Determine the [x, y] coordinate at the center of the cell enclosing the given text.  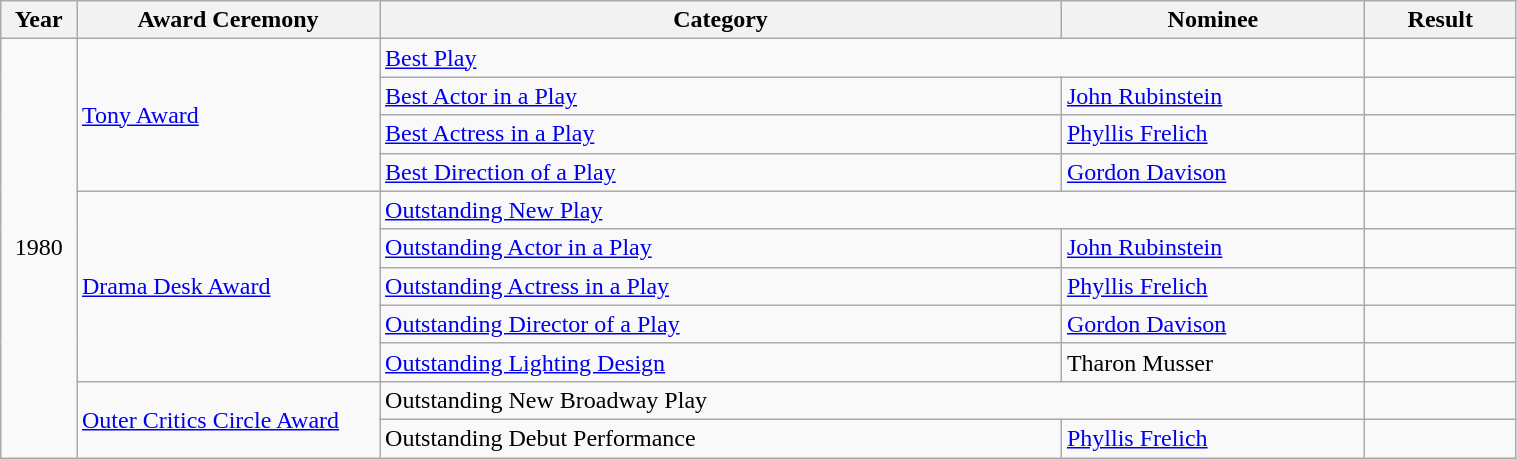
Tony Award [228, 115]
Nominee [1212, 20]
Best Actor in a Play [721, 96]
Best Direction of a Play [721, 172]
Award Ceremony [228, 20]
Outstanding Debut Performance [721, 438]
Category [721, 20]
Year [39, 20]
Tharon Musser [1212, 362]
Outstanding Lighting Design [721, 362]
Best Play [872, 58]
Outstanding New Broadway Play [872, 400]
Result [1440, 20]
Drama Desk Award [228, 286]
Outstanding Actor in a Play [721, 248]
Outstanding Actress in a Play [721, 286]
1980 [39, 248]
Best Actress in a Play [721, 134]
Outstanding Director of a Play [721, 324]
Outstanding New Play [872, 210]
Outer Critics Circle Award [228, 419]
